Identify which cell holds the provided text, then report its (X, Y) central coordinate. 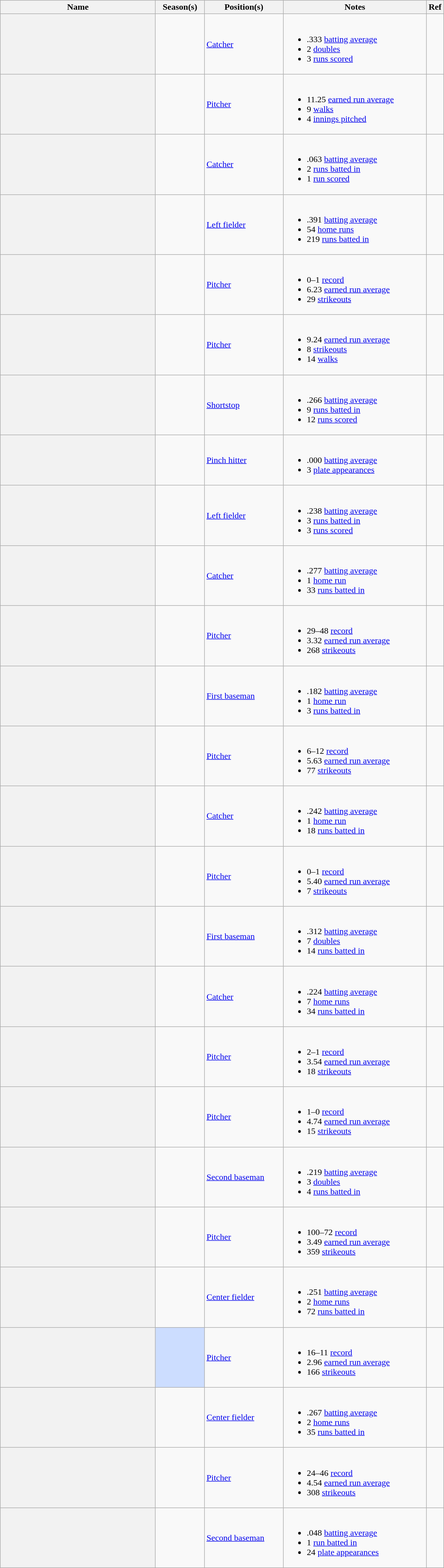
.224 batting average7 home runs34 runs batted in (355, 996)
.267 batting average2 home runs35 runs batted in (355, 1418)
9.24 earned run average8 strikeouts14 walks (355, 345)
.391 batting average54 home runs219 runs batted in (355, 225)
11.25 earned run average9 walks4 innings pitched (355, 104)
.251 batting average2 home runs72 runs batted in (355, 1297)
.277 batting average1 home run33 runs batted in (355, 575)
Name (78, 7)
24–46 record4.54 earned run average308 strikeouts (355, 1477)
Pinch hitter (244, 460)
0–1 record5.40 earned run average7 strikeouts (355, 876)
Season(s) (180, 7)
.242 batting average1 home run18 runs batted in (355, 816)
6–12 record5.63 earned run average77 strikeouts (355, 756)
1–0 record4.74 earned run average15 strikeouts (355, 1117)
2–1 record3.54 earned run average18 strikeouts (355, 1057)
.000 batting average3 plate appearances (355, 460)
.219 batting average3 doubles4 runs batted in (355, 1177)
Position(s) (244, 7)
.063 batting average2 runs batted in1 run scored (355, 164)
16–11 record2.96 earned run average166 strikeouts (355, 1357)
Shortstop (244, 405)
.048 batting average1 run batted in24 plate appearances (355, 1538)
100–72 record3.49 earned run average359 strikeouts (355, 1237)
.333 batting average2 doubles3 runs scored (355, 44)
Notes (355, 7)
0–1 record6.23 earned run average29 strikeouts (355, 284)
29–48 record3.32 earned run average268 strikeouts (355, 636)
.182 batting average1 home run3 runs batted in (355, 696)
.312 batting average7 doubles14 runs batted in (355, 937)
.238 batting average3 runs batted in3 runs scored (355, 515)
Ref (435, 7)
.266 batting average9 runs batted in12 runs scored (355, 405)
